Provide the (X, Y) coordinate of the cell's center where the given text is located.  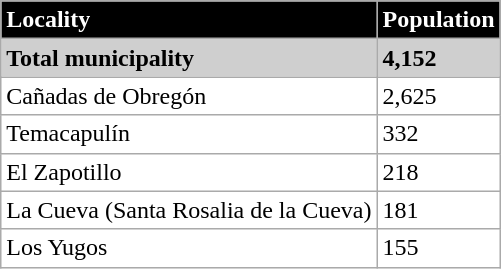
218 (438, 172)
El Zapotillo (189, 172)
Population (438, 20)
Locality (189, 20)
181 (438, 210)
Los Yugos (189, 248)
La Cueva (Santa Rosalia de la Cueva) (189, 210)
2,625 (438, 96)
Total municipality (189, 58)
Cañadas de Obregón (189, 96)
4,152 (438, 58)
332 (438, 134)
Temacapulín (189, 134)
155 (438, 248)
